Detect which cell encompasses the target text, then output its (X, Y) center coordinate. 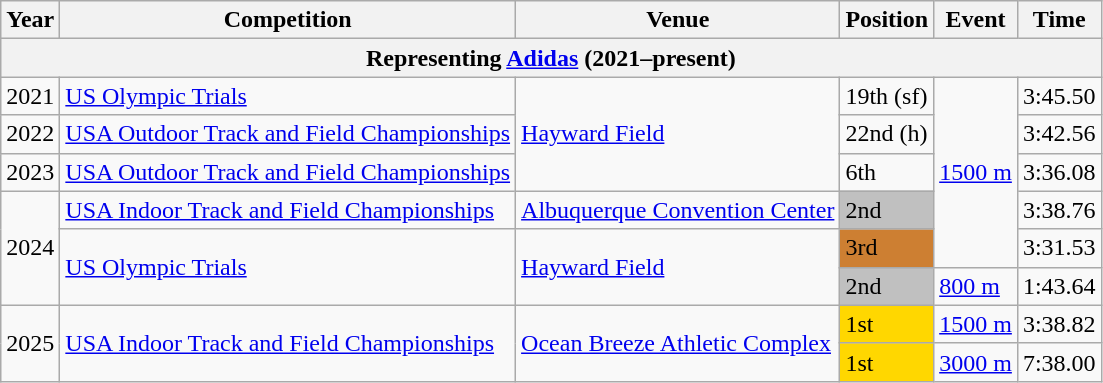
Year (30, 20)
2021 (30, 96)
Ocean Breeze Athletic Complex (678, 343)
22nd (h) (887, 134)
1:43.64 (1059, 286)
3:45.50 (1059, 96)
3:38.76 (1059, 210)
2025 (30, 343)
3:36.08 (1059, 172)
Competition (288, 20)
Time (1059, 20)
Position (887, 20)
3:38.82 (1059, 324)
3rd (887, 248)
2023 (30, 172)
2024 (30, 248)
2022 (30, 134)
7:38.00 (1059, 362)
3:42.56 (1059, 134)
6th (887, 172)
3000 m (976, 362)
Representing Adidas (2021–present) (551, 58)
Venue (678, 20)
Albuquerque Convention Center (678, 210)
19th (sf) (887, 96)
800 m (976, 286)
3:31.53 (1059, 248)
Event (976, 20)
